Extract the [X, Y] coordinate from the center of the cell holding the provided text.  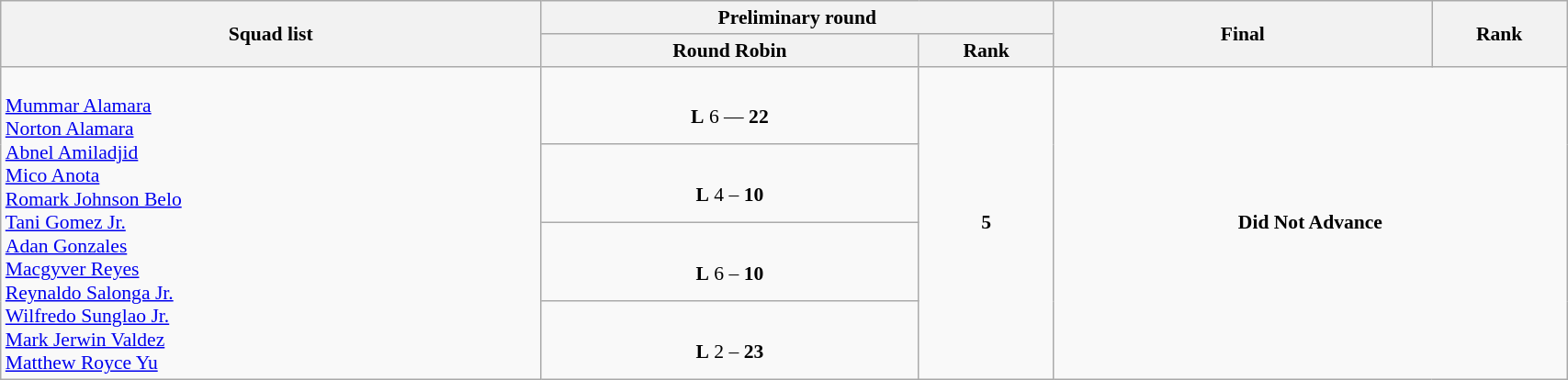
L 2 – 23 [730, 341]
Squad list [271, 33]
L 6 — 22 [730, 105]
Preliminary round [797, 17]
L 4 – 10 [730, 184]
Did Not Advance [1310, 223]
L 6 – 10 [730, 263]
Final [1243, 33]
5 [987, 223]
Round Robin [730, 50]
